Return the (X, Y) coordinate for the center point of the cell that contains the specified text.  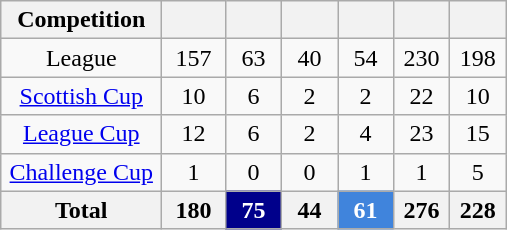
63 (253, 58)
Scottish Cup (82, 96)
5 (478, 172)
198 (478, 58)
230 (422, 58)
22 (422, 96)
61 (366, 210)
Competition (82, 20)
League (82, 58)
12 (194, 134)
44 (309, 210)
Total (82, 210)
157 (194, 58)
180 (194, 210)
276 (422, 210)
54 (366, 58)
League Cup (82, 134)
23 (422, 134)
228 (478, 210)
40 (309, 58)
4 (366, 134)
Challenge Cup (82, 172)
15 (478, 134)
75 (253, 210)
